Find where the given text appears and provide that cell's center as [X, Y] coordinate. 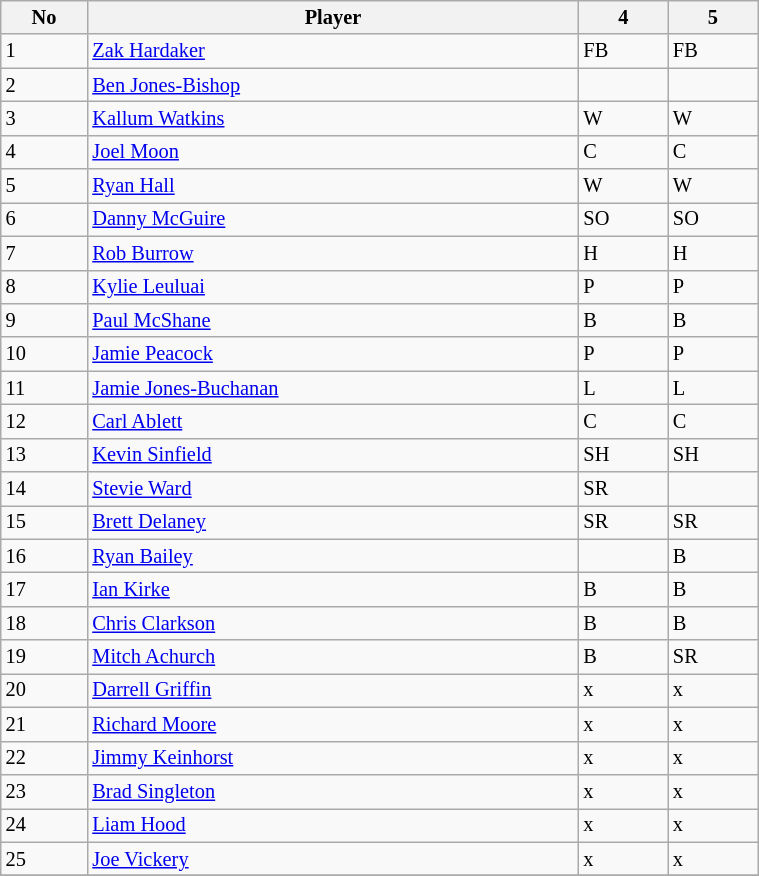
Joe Vickery [332, 859]
Joel Moon [332, 152]
Paul McShane [332, 320]
22 [44, 758]
Liam Hood [332, 825]
Ben Jones-Bishop [332, 85]
Brett Delaney [332, 522]
3 [44, 118]
24 [44, 825]
Rob Burrow [332, 253]
23 [44, 791]
1 [44, 51]
Mitch Achurch [332, 657]
Jamie Jones-Buchanan [332, 388]
7 [44, 253]
Brad Singleton [332, 791]
10 [44, 354]
Kylie Leuluai [332, 287]
14 [44, 489]
20 [44, 690]
Ryan Hall [332, 186]
12 [44, 421]
13 [44, 455]
25 [44, 859]
21 [44, 724]
Kallum Watkins [332, 118]
2 [44, 85]
17 [44, 589]
8 [44, 287]
Stevie Ward [332, 489]
15 [44, 522]
Chris Clarkson [332, 623]
Kevin Sinfield [332, 455]
Jamie Peacock [332, 354]
18 [44, 623]
16 [44, 556]
Jimmy Keinhorst [332, 758]
Richard Moore [332, 724]
11 [44, 388]
Zak Hardaker [332, 51]
Carl Ablett [332, 421]
Danny McGuire [332, 219]
No [44, 17]
19 [44, 657]
Darrell Griffin [332, 690]
9 [44, 320]
Ian Kirke [332, 589]
Player [332, 17]
Ryan Bailey [332, 556]
6 [44, 219]
